Extract the (X, Y) coordinate from the center of the cell holding the provided text.  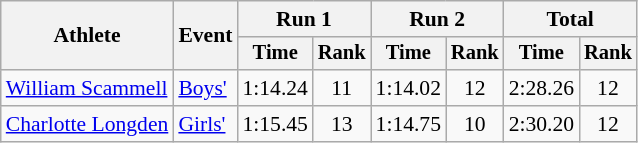
Total (570, 19)
2:28.26 (542, 88)
Run 2 (438, 19)
1:14.24 (274, 88)
11 (342, 88)
2:30.20 (542, 124)
13 (342, 124)
Event (205, 36)
1:15.45 (274, 124)
Girls' (205, 124)
William Scammell (88, 88)
Athlete (88, 36)
1:14.02 (408, 88)
1:14.75 (408, 124)
10 (475, 124)
Charlotte Longden (88, 124)
Run 1 (304, 19)
Boys' (205, 88)
